Return (x, y) of the center of cell containing provided text 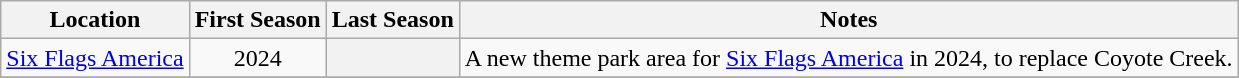
A new theme park area for Six Flags America in 2024, to replace Coyote Creek. (848, 58)
Six Flags America (95, 58)
Last Season (392, 20)
First Season (258, 20)
Notes (848, 20)
2024 (258, 58)
Location (95, 20)
